Search for the cell housing the specified text and yield its (x, y) center coordinate. 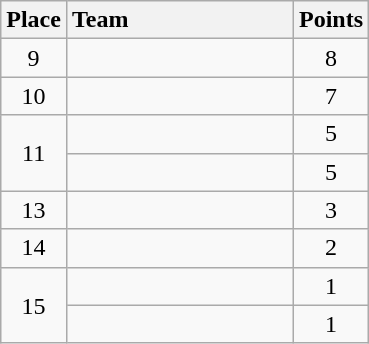
Points (332, 20)
9 (34, 58)
Team (180, 20)
7 (332, 96)
13 (34, 210)
8 (332, 58)
10 (34, 96)
Place (34, 20)
3 (332, 210)
2 (332, 248)
15 (34, 305)
14 (34, 248)
11 (34, 153)
